Return the [X, Y] coordinate for the center point of the cell that contains the specified text.  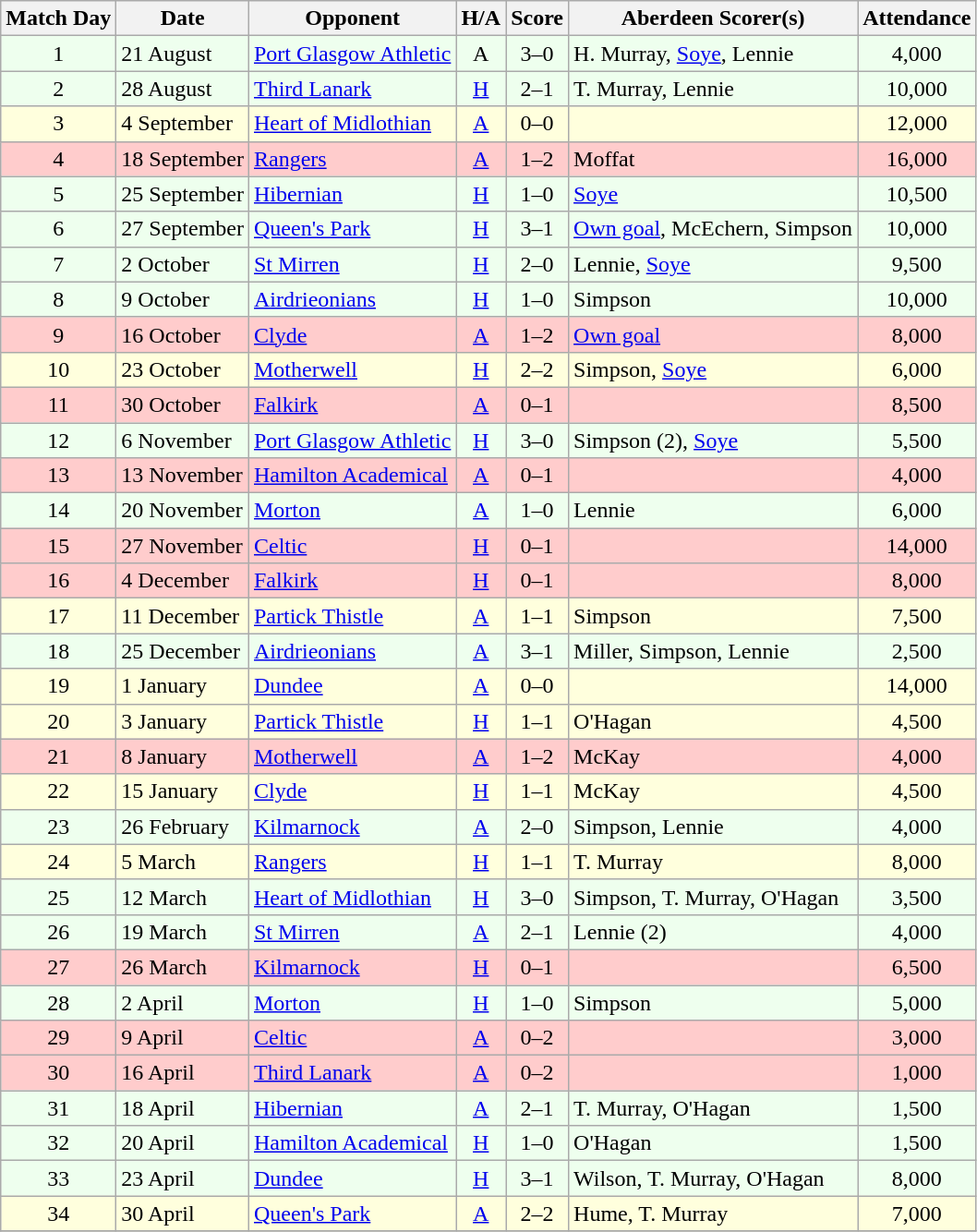
Aberdeen Scorer(s) [713, 18]
14 [59, 511]
3,000 [917, 1038]
23 April [183, 1178]
31 [59, 1108]
20 November [183, 511]
T. Murray [713, 862]
7,500 [917, 616]
3 [59, 124]
Simpson, Lennie [713, 827]
21 [59, 756]
32 [59, 1143]
Simpson, Soye [713, 369]
Score [537, 18]
16 April [183, 1073]
11 [59, 405]
30 [59, 1073]
17 [59, 616]
H/A [481, 18]
3,500 [917, 897]
5 March [183, 862]
9,500 [917, 264]
1 January [183, 686]
7,000 [917, 1214]
27 September [183, 229]
19 [59, 686]
18 September [183, 159]
Moffat [713, 159]
30 October [183, 405]
16 [59, 581]
H. Murray, Soye, Lennie [713, 54]
3 January [183, 721]
Hume, T. Murray [713, 1214]
16,000 [917, 159]
6,500 [917, 967]
27 November [183, 546]
Lennie (2) [713, 932]
Lennie [713, 511]
Lennie, Soye [713, 264]
21 August [183, 54]
Simpson (2), Soye [713, 441]
2 [59, 89]
25 September [183, 194]
24 [59, 862]
4 September [183, 124]
12 March [183, 897]
1,000 [917, 1073]
Attendance [917, 18]
7 [59, 264]
Opponent [352, 18]
25 December [183, 651]
26 March [183, 967]
9 October [183, 299]
Own goal, McEchern, Simpson [713, 229]
5 [59, 194]
28 August [183, 89]
16 October [183, 334]
11 December [183, 616]
Wilson, T. Murray, O'Hagan [713, 1178]
23 October [183, 369]
Simpson, T. Murray, O'Hagan [713, 897]
T. Murray, Lennie [713, 89]
18 [59, 651]
15 [59, 546]
Own goal [713, 334]
13 [59, 476]
25 [59, 897]
10 [59, 369]
4 [59, 159]
9 [59, 334]
10,500 [917, 194]
13 November [183, 476]
Soye [713, 194]
18 April [183, 1108]
Miller, Simpson, Lennie [713, 651]
29 [59, 1038]
8,500 [917, 405]
6 [59, 229]
33 [59, 1178]
15 January [183, 791]
4 December [183, 581]
T. Murray, O'Hagan [713, 1108]
Match Day [59, 18]
27 [59, 967]
5,500 [917, 441]
23 [59, 827]
6 November [183, 441]
9 April [183, 1038]
26 February [183, 827]
12 [59, 441]
2,500 [917, 651]
28 [59, 1002]
5,000 [917, 1002]
2 October [183, 264]
30 April [183, 1214]
Date [183, 18]
20 [59, 721]
8 January [183, 756]
12,000 [917, 124]
8 [59, 299]
19 March [183, 932]
26 [59, 932]
22 [59, 791]
2 April [183, 1002]
34 [59, 1214]
1 [59, 54]
20 April [183, 1143]
